Output the [x, y] coordinate of the center of the cell containing the given text.  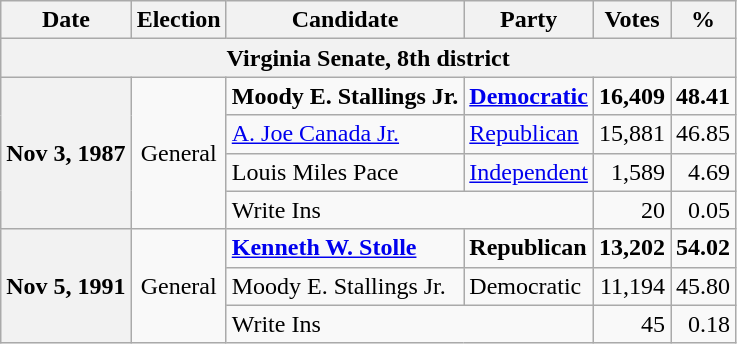
Independent [529, 172]
Date [66, 20]
0.05 [704, 210]
Nov 3, 1987 [66, 153]
Votes [632, 20]
4.69 [704, 172]
48.41 [704, 96]
% [704, 20]
45 [632, 324]
45.80 [704, 286]
Kenneth W. Stolle [345, 248]
1,589 [632, 172]
A. Joe Canada Jr. [345, 134]
Virginia Senate, 8th district [368, 58]
46.85 [704, 134]
Party [529, 20]
20 [632, 210]
Candidate [345, 20]
54.02 [704, 248]
11,194 [632, 286]
16,409 [632, 96]
Election [178, 20]
13,202 [632, 248]
0.18 [704, 324]
Louis Miles Pace [345, 172]
15,881 [632, 134]
Nov 5, 1991 [66, 286]
